Identify which cell holds the provided text, then report its (X, Y) central coordinate. 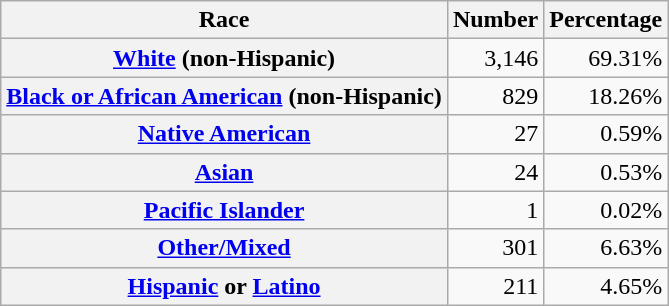
Native American (224, 134)
Race (224, 20)
211 (495, 286)
24 (495, 172)
Asian (224, 172)
Pacific Islander (224, 210)
0.53% (606, 172)
0.02% (606, 210)
Number (495, 20)
Percentage (606, 20)
Black or African American (non-Hispanic) (224, 96)
18.26% (606, 96)
Hispanic or Latino (224, 286)
27 (495, 134)
3,146 (495, 58)
1 (495, 210)
0.59% (606, 134)
301 (495, 248)
4.65% (606, 286)
Other/Mixed (224, 248)
69.31% (606, 58)
White (non-Hispanic) (224, 58)
6.63% (606, 248)
829 (495, 96)
